Search for the cell housing the specified text and yield its (X, Y) center coordinate. 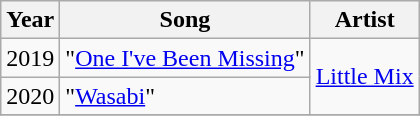
2019 (30, 58)
Year (30, 20)
Song (185, 20)
"Wasabi" (185, 96)
Little Mix (364, 77)
Artist (364, 20)
"One I've Been Missing" (185, 58)
2020 (30, 96)
